For the text-containing cell, return its midpoint in [X, Y] coordinate format. 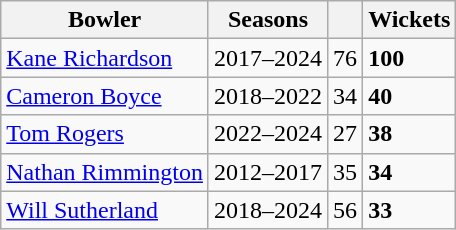
2018–2022 [268, 96]
Will Sutherland [105, 210]
40 [410, 96]
Wickets [410, 20]
100 [410, 58]
2018–2024 [268, 210]
Tom Rogers [105, 134]
Nathan Rimmington [105, 172]
35 [346, 172]
38 [410, 134]
Bowler [105, 20]
Seasons [268, 20]
Cameron Boyce [105, 96]
56 [346, 210]
Kane Richardson [105, 58]
33 [410, 210]
27 [346, 134]
76 [346, 58]
2017–2024 [268, 58]
2022–2024 [268, 134]
2012–2017 [268, 172]
